Extract the (x, y) coordinate from the center of the cell holding the provided text.  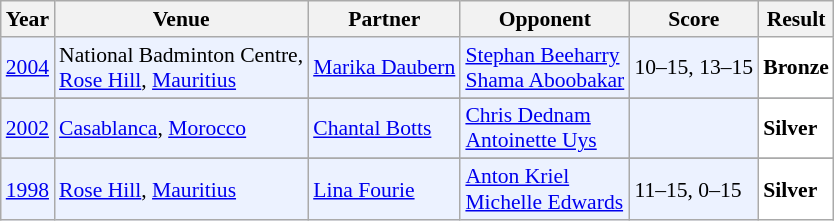
Opponent (544, 19)
2004 (28, 68)
1998 (28, 190)
Anton Kriel Michelle Edwards (544, 190)
National Badminton Centre,Rose Hill, Mauritius (181, 68)
10–15, 13–15 (694, 68)
Result (796, 19)
Score (694, 19)
Stephan Beeharry Shama Aboobakar (544, 68)
Bronze (796, 68)
Lina Fourie (384, 190)
Casablanca, Morocco (181, 128)
Chris Dednam Antoinette Uys (544, 128)
Rose Hill, Mauritius (181, 190)
Chantal Botts (384, 128)
Marika Daubern (384, 68)
2002 (28, 128)
Venue (181, 19)
Year (28, 19)
11–15, 0–15 (694, 190)
Partner (384, 19)
